Determine the (X, Y) coordinate at the center of the cell enclosing the given text.  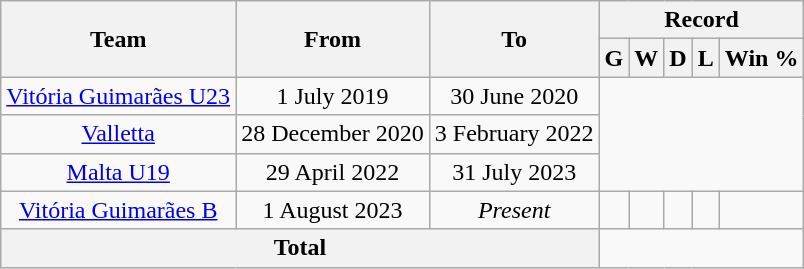
Record (702, 20)
From (333, 39)
31 July 2023 (514, 172)
Team (118, 39)
L (706, 58)
1 August 2023 (333, 210)
3 February 2022 (514, 134)
28 December 2020 (333, 134)
Vitória Guimarães B (118, 210)
To (514, 39)
Valletta (118, 134)
1 July 2019 (333, 96)
Present (514, 210)
Vitória Guimarães U23 (118, 96)
Malta U19 (118, 172)
Win % (762, 58)
29 April 2022 (333, 172)
Total (300, 248)
D (678, 58)
G (614, 58)
W (646, 58)
30 June 2020 (514, 96)
